Provide the [X, Y] coordinate of the cell's center where the given text is located.  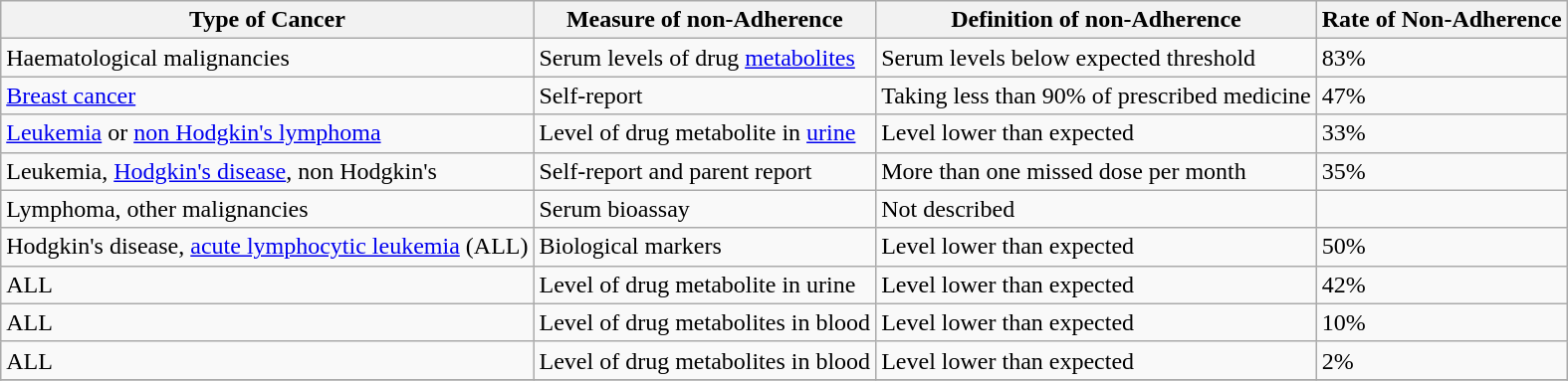
2% [1442, 360]
83% [1442, 58]
35% [1442, 171]
Definition of non-Adherence [1097, 20]
Hodgkin's disease, acute lymphocytic leukemia (ALL) [267, 247]
47% [1442, 95]
Serum bioassay [705, 209]
More than one missed dose per month [1097, 171]
Not described [1097, 209]
Serum levels of drug metabolites [705, 58]
Type of Cancer [267, 20]
Leukemia, Hodgkin's disease, non Hodgkin's [267, 171]
Breast cancer [267, 95]
Self-report and parent report [705, 171]
Biological markers [705, 247]
Rate of Non-Adherence [1442, 20]
10% [1442, 322]
Measure of non-Adherence [705, 20]
Self-report [705, 95]
33% [1442, 133]
Lymphoma, other malignancies [267, 209]
42% [1442, 285]
Haematological malignancies [267, 58]
Serum levels below expected threshold [1097, 58]
50% [1442, 247]
Taking less than 90% of prescribed medicine [1097, 95]
Leukemia or non Hodgkin's lymphoma [267, 133]
